Capture the cell that displays the provided text and extract its [x, y] central coordinate. 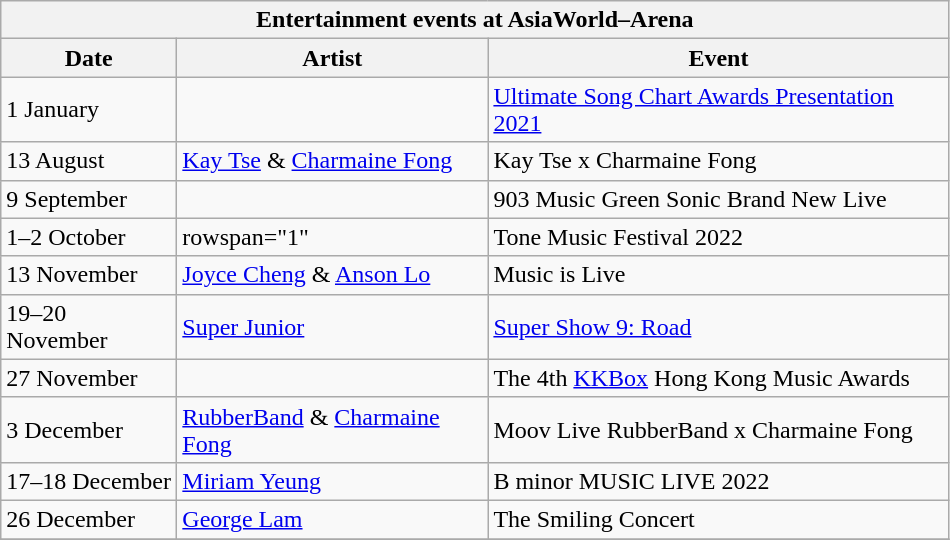
27 November [89, 378]
Music is Live [718, 275]
Kay Tse x Charmaine Fong [718, 161]
Super Junior [332, 326]
Date [89, 58]
Joyce Cheng & Anson Lo [332, 275]
13 August [89, 161]
9 September [89, 199]
Miriam Yeung [332, 481]
rowspan="1" [332, 237]
Super Show 9: Road [718, 326]
Moov Live RubberBand x Charmaine Fong [718, 430]
George Lam [332, 519]
17–18 December [89, 481]
Entertainment events at AsiaWorld–Arena [475, 20]
Kay Tse & Charmaine Fong [332, 161]
Artist [332, 58]
Ultimate Song Chart Awards Presentation 2021 [718, 110]
B minor MUSIC LIVE 2022 [718, 481]
RubberBand & Charmaine Fong [332, 430]
The 4th KKBox Hong Kong Music Awards [718, 378]
1 January [89, 110]
Tone Music Festival 2022 [718, 237]
903 Music Green Sonic Brand New Live [718, 199]
26 December [89, 519]
1–2 October [89, 237]
Event [718, 58]
3 December [89, 430]
19–20 November [89, 326]
The Smiling Concert [718, 519]
13 November [89, 275]
